Provide the [X, Y] coordinate of the cell's center where the given text is located.  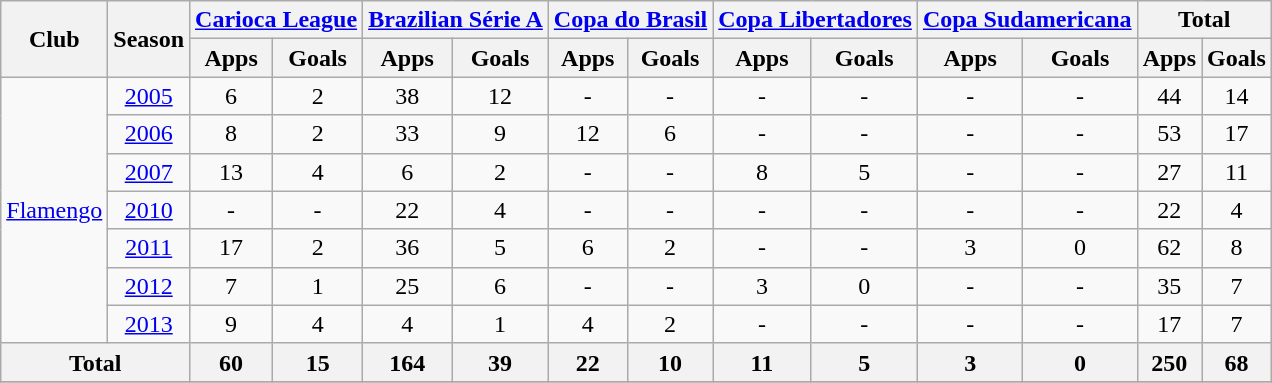
68 [1237, 362]
33 [408, 134]
Season [149, 39]
39 [500, 362]
2006 [149, 134]
Flamengo [54, 210]
Copa Sudamericana [1027, 20]
2010 [149, 210]
2007 [149, 172]
25 [408, 286]
2013 [149, 324]
250 [1169, 362]
36 [408, 248]
Copa Libertadores [816, 20]
Carioca League [276, 20]
44 [1169, 96]
35 [1169, 286]
2012 [149, 286]
60 [232, 362]
14 [1237, 96]
2005 [149, 96]
164 [408, 362]
2011 [149, 248]
62 [1169, 248]
38 [408, 96]
15 [318, 362]
53 [1169, 134]
Copa do Brasil [630, 20]
13 [232, 172]
Brazilian Série A [456, 20]
27 [1169, 172]
Club [54, 39]
10 [670, 362]
